Extract the (x, y) coordinate from the center of the cell holding the provided text.  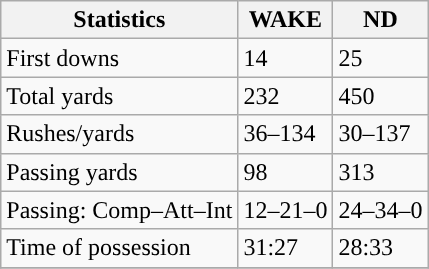
98 (286, 172)
12–21–0 (286, 210)
313 (380, 172)
WAKE (286, 20)
232 (286, 96)
31:27 (286, 248)
30–137 (380, 134)
450 (380, 96)
ND (380, 20)
14 (286, 58)
Statistics (120, 20)
Passing yards (120, 172)
Rushes/yards (120, 134)
Passing: Comp–Att–Int (120, 210)
28:33 (380, 248)
First downs (120, 58)
25 (380, 58)
36–134 (286, 134)
Total yards (120, 96)
24–34–0 (380, 210)
Time of possession (120, 248)
